Return the [x, y] coordinate for the center point of the cell that contains the specified text.  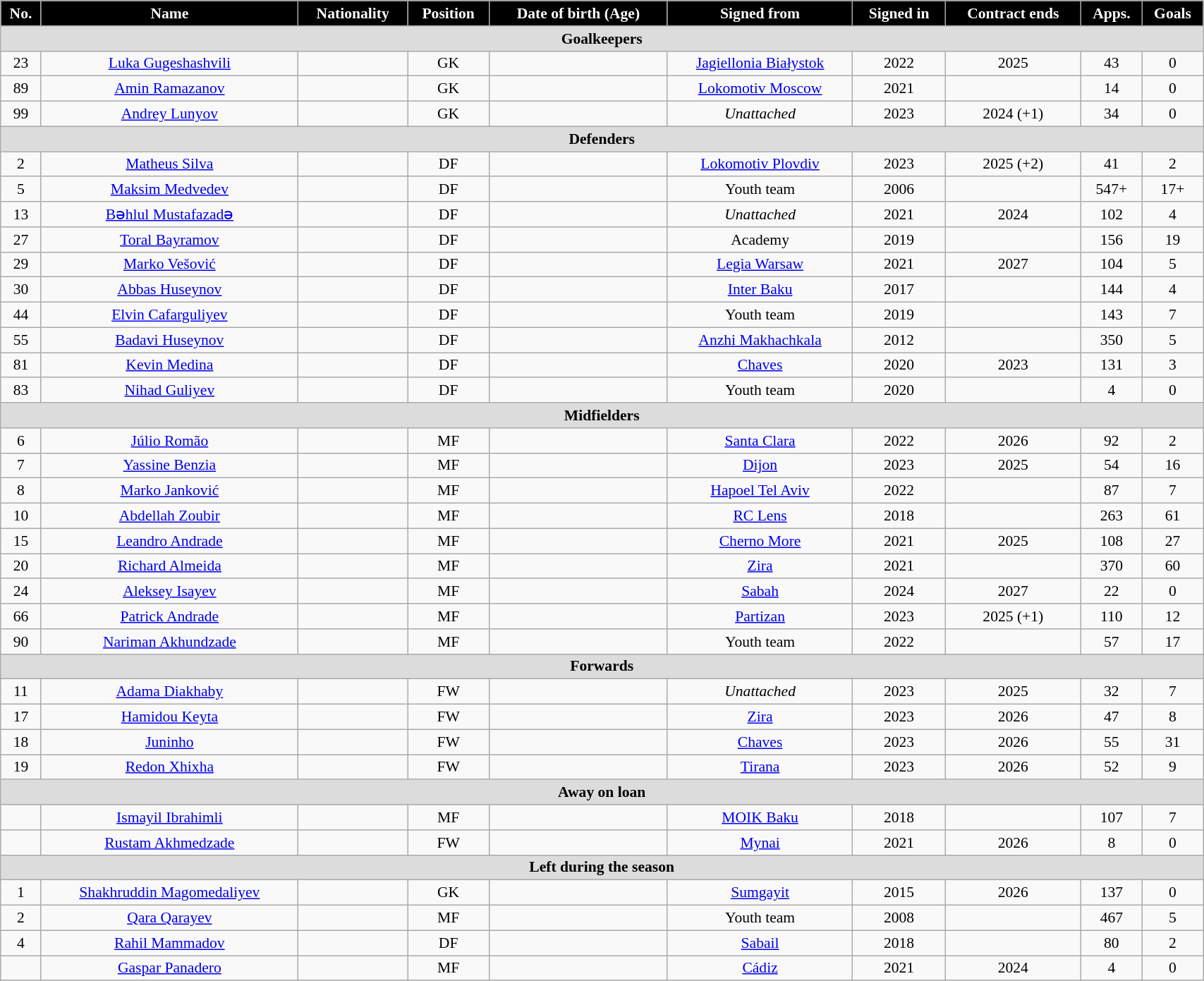
30 [21, 290]
90 [21, 642]
Toral Bayramov [169, 240]
18 [21, 742]
61 [1172, 516]
107 [1112, 817]
Sabah [760, 592]
Contract ends [1013, 13]
Qara Qarayev [169, 918]
Sabail [760, 943]
Goalkeepers [602, 39]
Lokomotiv Plovdiv [760, 164]
104 [1112, 264]
Nationality [353, 13]
Aleksey Isayev [169, 592]
Sumgayit [760, 893]
547+ [1112, 190]
14 [1112, 89]
10 [21, 516]
80 [1112, 943]
43 [1112, 63]
Inter Baku [760, 290]
11 [21, 692]
Nariman Akhundzade [169, 642]
24 [21, 592]
57 [1112, 642]
Forwards [602, 666]
Marko Janković [169, 491]
17+ [1172, 190]
Maksim Medvedev [169, 190]
Gaspar Panadero [169, 968]
263 [1112, 516]
Abbas Huseynov [169, 290]
2008 [899, 918]
6 [21, 441]
Juninho [169, 742]
41 [1112, 164]
Apps. [1112, 13]
Away on loan [602, 793]
20 [21, 566]
Leandro Andrade [169, 541]
131 [1112, 365]
83 [21, 391]
Nihad Guliyev [169, 391]
RC Lens [760, 516]
2012 [899, 340]
Cádiz [760, 968]
Academy [760, 240]
143 [1112, 315]
2006 [899, 190]
Cherno More [760, 541]
60 [1172, 566]
12 [1172, 616]
Ismayil Ibrahimli [169, 817]
2024 (+1) [1013, 114]
Rustam Akhmedzade [169, 843]
66 [21, 616]
89 [21, 89]
Legia Warsaw [760, 264]
Kevin Medina [169, 365]
110 [1112, 616]
99 [21, 114]
Signed from [760, 13]
92 [1112, 441]
370 [1112, 566]
144 [1112, 290]
No. [21, 13]
Marko Vešović [169, 264]
Abdellah Zoubir [169, 516]
Shakhruddin Magomedaliyev [169, 893]
Lokomotiv Moscow [760, 89]
Bəhlul Mustafazadə [169, 214]
137 [1112, 893]
81 [21, 365]
Matheus Silva [169, 164]
Patrick Andrade [169, 616]
156 [1112, 240]
Signed in [899, 13]
Defenders [602, 139]
15 [21, 541]
16 [1172, 465]
102 [1112, 214]
Elvin Cafarguliyev [169, 315]
Rahil Mammadov [169, 943]
Dijon [760, 465]
Amin Ramazanov [169, 89]
47 [1112, 717]
Left during the season [602, 867]
Name [169, 13]
87 [1112, 491]
Anzhi Makhachkala [760, 340]
108 [1112, 541]
Andrey Lunyov [169, 114]
Badavi Huseynov [169, 340]
Yassine Benzia [169, 465]
Tirana [760, 767]
Luka Gugeshashvili [169, 63]
29 [21, 264]
Hapoel Tel Aviv [760, 491]
Midfielders [602, 415]
23 [21, 63]
Mynai [760, 843]
3 [1172, 365]
Hamidou Keyta [169, 717]
22 [1112, 592]
54 [1112, 465]
Position [449, 13]
2015 [899, 893]
2017 [899, 290]
Partizan [760, 616]
Júlio Romão [169, 441]
Goals [1172, 13]
2025 (+2) [1013, 164]
MOIK Baku [760, 817]
Jagiellonia Białystok [760, 63]
350 [1112, 340]
52 [1112, 767]
34 [1112, 114]
1 [21, 893]
44 [21, 315]
32 [1112, 692]
2025 (+1) [1013, 616]
13 [21, 214]
Santa Clara [760, 441]
Date of birth (Age) [578, 13]
9 [1172, 767]
Adama Diakhaby [169, 692]
31 [1172, 742]
Redon Xhixha [169, 767]
467 [1112, 918]
Richard Almeida [169, 566]
